Return the (x, y) coordinate for the center point of the cell that contains the specified text.  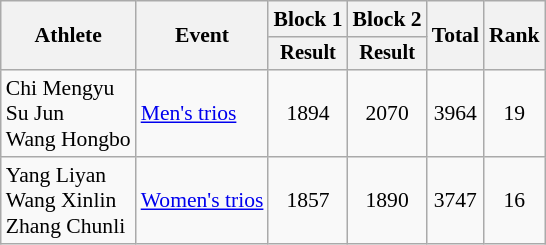
1890 (388, 200)
Event (202, 36)
1894 (308, 114)
Total (456, 36)
Block 1 (308, 19)
Block 2 (388, 19)
16 (514, 200)
Rank (514, 36)
Yang LiyanWang XinlinZhang Chunli (68, 200)
3747 (456, 200)
Women's trios (202, 200)
1857 (308, 200)
Chi MengyuSu JunWang Hongbo (68, 114)
3964 (456, 114)
2070 (388, 114)
Athlete (68, 36)
19 (514, 114)
Men's trios (202, 114)
